For the text-containing cell, return its midpoint in (x, y) coordinate format. 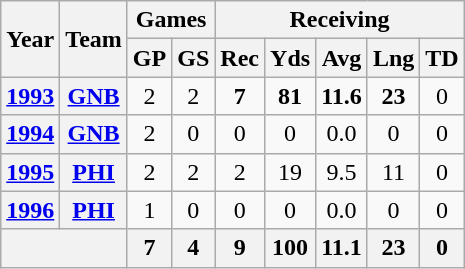
Games (170, 20)
11.6 (342, 96)
GS (194, 58)
Yds (290, 58)
Year (30, 39)
Team (94, 39)
Lng (393, 58)
Rec (240, 58)
Receiving (340, 20)
TD (442, 58)
100 (290, 248)
81 (290, 96)
11.1 (342, 248)
1994 (30, 134)
4 (194, 248)
1 (149, 210)
GP (149, 58)
1995 (30, 172)
11 (393, 172)
9.5 (342, 172)
1993 (30, 96)
19 (290, 172)
9 (240, 248)
1996 (30, 210)
Avg (342, 58)
